Determine the [x, y] coordinate at the center of the cell enclosing the given text.  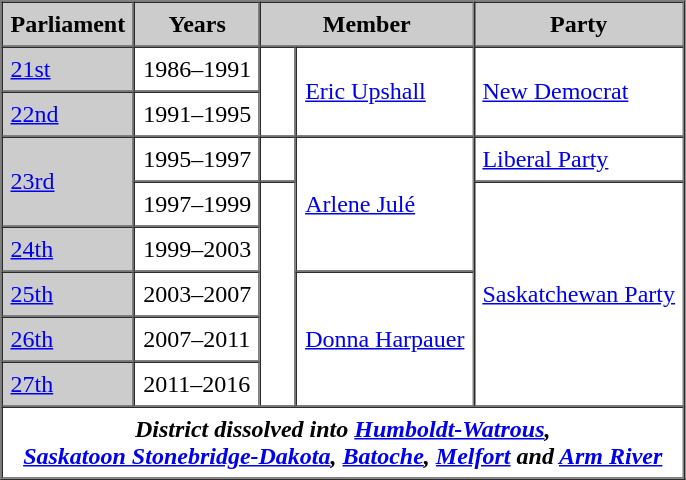
2003–2007 [197, 294]
New Democrat [578, 91]
Eric Upshall [384, 91]
2007–2011 [197, 338]
Arlene Julé [384, 204]
Years [197, 24]
1997–1999 [197, 204]
Parliament [68, 24]
District dissolved into Humboldt-Watrous, Saskatoon Stonebridge-Dakota, Batoche, Melfort and Arm River [343, 442]
1986–1991 [197, 68]
2011–2016 [197, 384]
27th [68, 384]
21st [68, 68]
1991–1995 [197, 114]
Saskatchewan Party [578, 294]
Donna Harpauer [384, 340]
Liberal Party [578, 158]
22nd [68, 114]
Party [578, 24]
Member [366, 24]
25th [68, 294]
1999–2003 [197, 248]
1995–1997 [197, 158]
23rd [68, 181]
26th [68, 338]
24th [68, 248]
